Return (X, Y) of the center of cell containing provided text 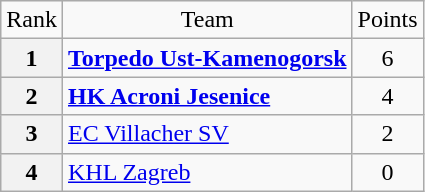
3 (32, 134)
Points (388, 20)
HK Acroni Jesenice (207, 96)
Rank (32, 20)
1 (32, 58)
KHL Zagreb (207, 172)
6 (388, 58)
0 (388, 172)
Torpedo Ust-Kamenogorsk (207, 58)
EC Villacher SV (207, 134)
Team (207, 20)
